Find where the given text appears and provide that cell's center as [x, y] coordinate. 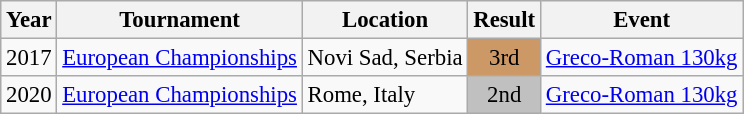
Event [641, 20]
2017 [29, 58]
Result [504, 20]
Tournament [180, 20]
2020 [29, 95]
Location [385, 20]
Rome, Italy [385, 95]
3rd [504, 58]
2nd [504, 95]
Year [29, 20]
Novi Sad, Serbia [385, 58]
